Detect which cell encompasses the target text, then output its [x, y] center coordinate. 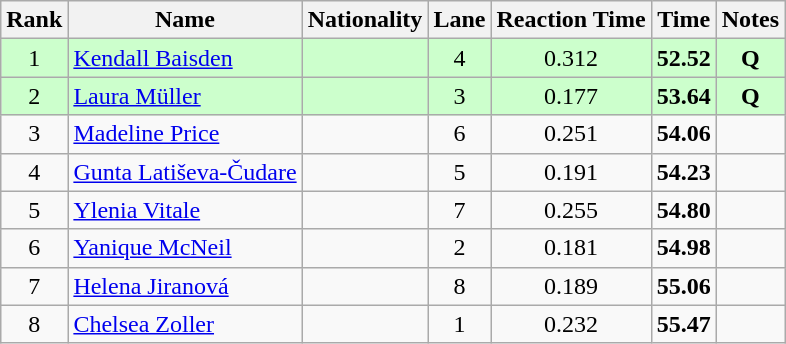
52.52 [684, 58]
Name [185, 20]
Chelsea Zoller [185, 324]
54.06 [684, 134]
Nationality [365, 20]
Time [684, 20]
Laura Müller [185, 96]
Notes [750, 20]
Kendall Baisden [185, 58]
0.177 [571, 96]
0.232 [571, 324]
Reaction Time [571, 20]
0.255 [571, 210]
0.189 [571, 286]
0.191 [571, 172]
Madeline Price [185, 134]
Yanique McNeil [185, 248]
Gunta Latiševa-Čudare [185, 172]
54.98 [684, 248]
Ylenia Vitale [185, 210]
54.23 [684, 172]
Rank [34, 20]
0.181 [571, 248]
53.64 [684, 96]
55.06 [684, 286]
0.251 [571, 134]
Helena Jiranová [185, 286]
Lane [460, 20]
0.312 [571, 58]
54.80 [684, 210]
55.47 [684, 324]
